Output the (X, Y) coordinate of the center of the cell containing the given text.  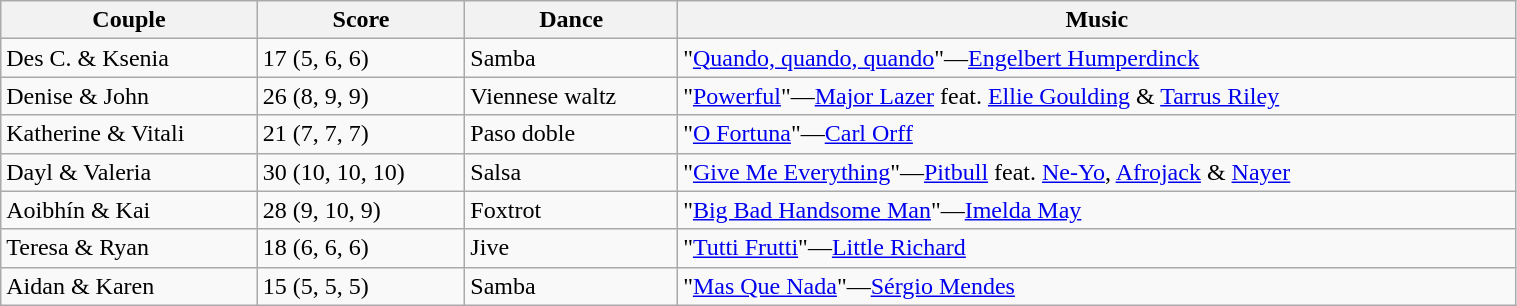
30 (10, 10, 10) (361, 172)
Salsa (572, 172)
"Big Bad Handsome Man"—Imelda May (1097, 210)
17 (5, 6, 6) (361, 58)
Music (1097, 20)
Des C. & Ksenia (130, 58)
Score (361, 20)
Katherine & Vitali (130, 134)
"Give Me Everything"—Pitbull feat. Ne-Yo, Afrojack & Nayer (1097, 172)
"Mas Que Nada"—Sérgio Mendes (1097, 286)
Foxtrot (572, 210)
28 (9, 10, 9) (361, 210)
"Powerful"—Major Lazer feat. Ellie Goulding & Tarrus Riley (1097, 96)
"O Fortuna"—Carl Orff (1097, 134)
Couple (130, 20)
Teresa & Ryan (130, 248)
21 (7, 7, 7) (361, 134)
18 (6, 6, 6) (361, 248)
Denise & John (130, 96)
"Quando, quando, quando"—Engelbert Humperdinck (1097, 58)
26 (8, 9, 9) (361, 96)
Jive (572, 248)
"Tutti Frutti"—Little Richard (1097, 248)
Dayl & Valeria (130, 172)
Viennese waltz (572, 96)
Dance (572, 20)
Aoibhín & Kai (130, 210)
15 (5, 5, 5) (361, 286)
Aidan & Karen (130, 286)
Paso doble (572, 134)
